Find where the given text appears and provide that cell's center as (X, Y) coordinate. 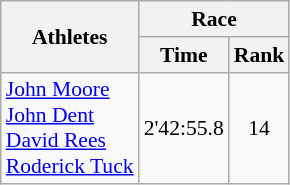
John MooreJohn DentDavid ReesRoderick Tuck (70, 128)
2'42:55.8 (184, 128)
Race (214, 19)
Time (184, 55)
14 (260, 128)
Rank (260, 55)
Athletes (70, 36)
